Scan for the cell matching the given text and deliver its [x, y] coordinate at center. 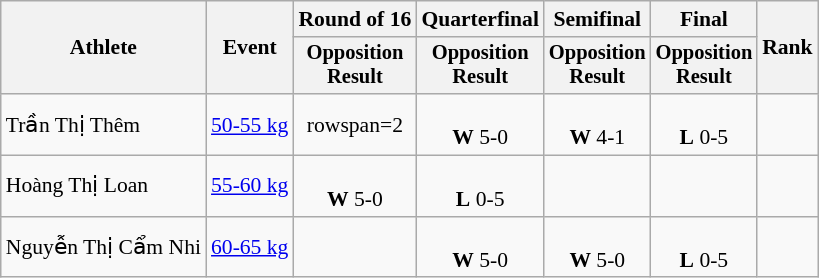
Event [250, 48]
Hoàng Thị Loan [104, 186]
Quarterfinal [480, 19]
Round of 16 [354, 19]
Rank [788, 48]
Trần Thị Thêm [104, 124]
Final [704, 19]
55-60 kg [250, 186]
50-55 kg [250, 124]
rowspan=2 [354, 124]
Nguyễn Thị Cẩm Nhi [104, 248]
W 4-1 [598, 124]
60-65 kg [250, 248]
Semifinal [598, 19]
Athlete [104, 48]
